Scan for the cell matching the given text and deliver its [X, Y] coordinate at center. 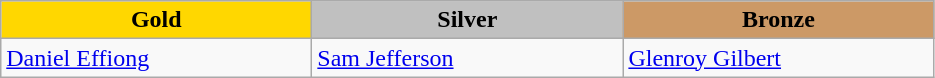
Silver [468, 20]
Glenroy Gilbert [778, 58]
Gold [156, 20]
Daniel Effiong [156, 58]
Bronze [778, 20]
Sam Jefferson [468, 58]
